Provide the (X, Y) coordinate of the cell's center where the given text is located.  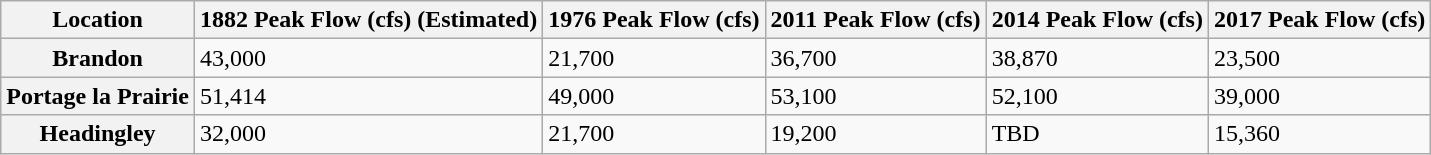
19,200 (876, 134)
32,000 (368, 134)
39,000 (1319, 96)
53,100 (876, 96)
23,500 (1319, 58)
2014 Peak Flow (cfs) (1097, 20)
49,000 (654, 96)
Location (98, 20)
52,100 (1097, 96)
TBD (1097, 134)
2011 Peak Flow (cfs) (876, 20)
15,360 (1319, 134)
51,414 (368, 96)
Portage la Prairie (98, 96)
43,000 (368, 58)
1976 Peak Flow (cfs) (654, 20)
1882 Peak Flow (cfs) (Estimated) (368, 20)
Brandon (98, 58)
36,700 (876, 58)
38,870 (1097, 58)
2017 Peak Flow (cfs) (1319, 20)
Headingley (98, 134)
